Extract the (x, y) coordinate from the center of the cell holding the provided text.  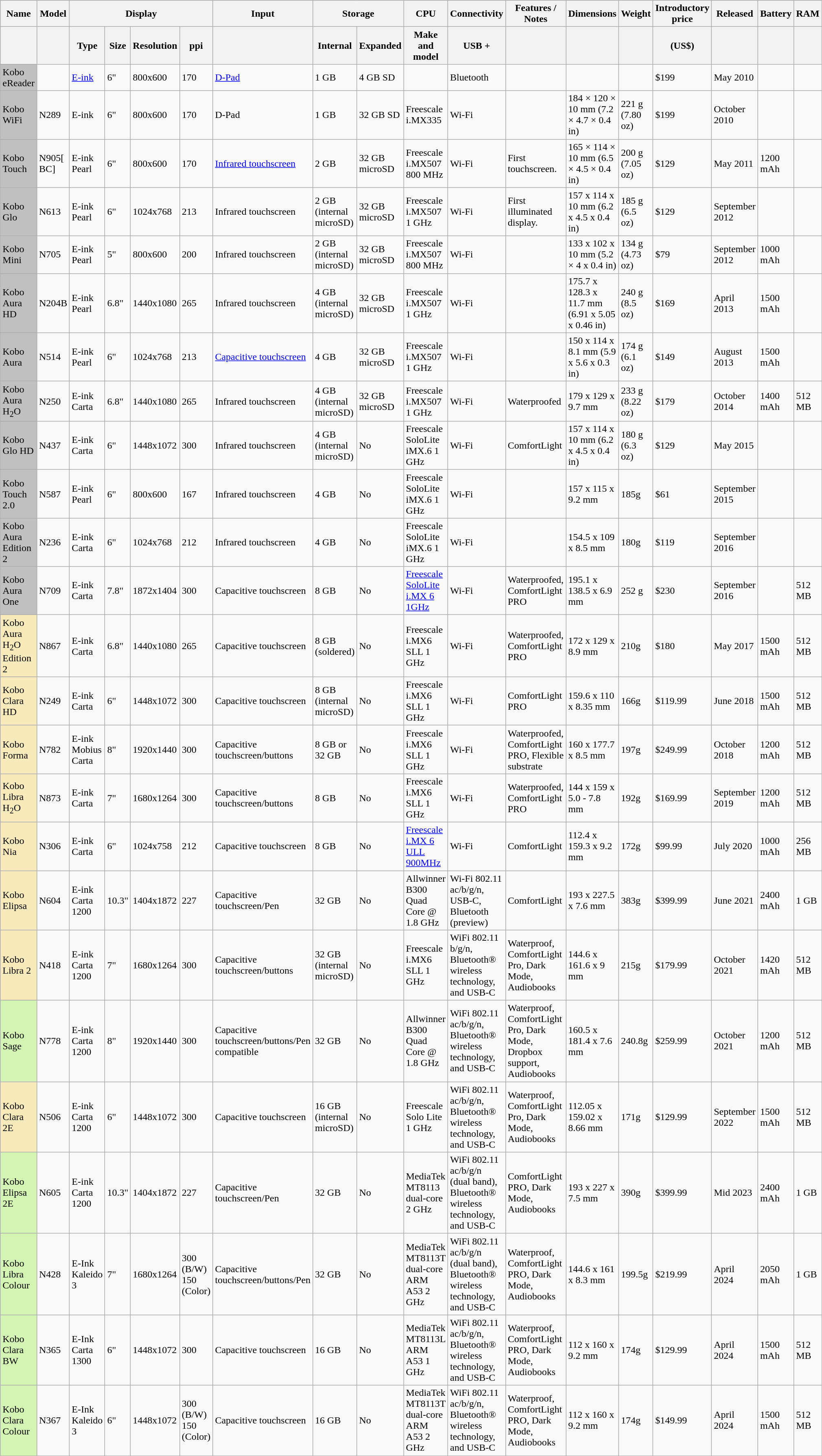
Input (263, 14)
233 g (8.22 oz) (636, 401)
Kobo Aura H2O Edition 2 (19, 646)
193 x 227.5 x 7.6 mm (592, 900)
185g (636, 494)
N613 (53, 211)
200 g (7.05 oz) (636, 163)
112.05 x 159.02 x 8.66 mm (592, 1117)
June 2018 (735, 701)
N250 (53, 401)
$79 (682, 255)
Mid 2023 (735, 1193)
16 GB (internal microSD) (335, 1117)
Kobo Aura One (19, 591)
133 x 102 x 10 mm (5.2 × 4 x 0.4 in) (592, 255)
174 g (6.1 oz) (636, 357)
Waterproofed, ComfortLight PRO (536, 798)
N587 (53, 494)
$119 (682, 543)
September 2015 (735, 494)
8 GB (soldered) (335, 646)
Resolution (155, 46)
Released (735, 14)
$61 (682, 494)
Kobo Aura (19, 357)
32 GB (internal microSD) (335, 966)
N514 (53, 357)
Wi-Fi 802.11 ac/b/g/n, USB-C, Bluetooth (preview) (477, 900)
Name (19, 14)
192g (636, 798)
240.8g (636, 1041)
Connectivity (477, 14)
383g (636, 900)
$249.99 (682, 749)
200 (196, 255)
Expanded (380, 46)
2 GB (335, 163)
$149.99 (682, 1420)
165 × 114 × 10 mm (6.5 × 4.5 × 0.4 in) (592, 163)
Kobo Aura Edition 2 (19, 543)
N604 (53, 900)
195.1 x 138.5 x 6.9 mm (592, 591)
5" (118, 255)
May 2011 (735, 163)
167 (196, 494)
Kobo Clara BW (19, 1350)
Kobo Libra H2O (19, 798)
$179 (682, 401)
159.6 x 110 x 8.35 mm (592, 701)
USB + (477, 46)
Kobo Mini (19, 255)
172g (636, 846)
Kobo Libra Colour (19, 1274)
Kobo Elipsa 2E (19, 1193)
Kobo Clara Colour (19, 1420)
N306 (53, 846)
199.5g (636, 1274)
210g (636, 646)
Bluetooth (477, 77)
Kobo Touch 2.0 (19, 494)
$259.99 (682, 1041)
160 x 177.7 x 8.5 mm (592, 749)
144.6 x 161 x 8.3 mm (592, 1274)
7.8" (118, 591)
WiFi 802.11 b/g/n, Bluetooth® wireless technology, and USB-C (477, 966)
Freescale i.MX335 (426, 115)
May 2017 (735, 646)
179 x 129 x 9.7 mm (592, 401)
RAM (808, 14)
Capacitive touchscreen/buttons/Pen compatible (263, 1041)
E-ink Mobius Carta (87, 749)
Introductory price (682, 14)
Type (87, 46)
150 x 114 x 8.1 mm (5.9 x 5.6 x 0.3 in) (592, 357)
Features / Notes (536, 14)
October 2018 (735, 749)
144 x 159 x 5.0 - 7.8 mm (592, 798)
1872x1404 (155, 591)
June 2021 (735, 900)
180g (636, 543)
252 g (636, 591)
Kobo Nia (19, 846)
$99.99 (682, 846)
Make and model (426, 46)
4 GB SD (380, 77)
May 2010 (735, 77)
MediaTek MT8113L ARM A53 1 GHz (426, 1350)
N204B (53, 303)
N506 (53, 1117)
(US$) (682, 46)
144.6 x 161.6 x 9 mm (592, 966)
175.7 x 128.3 x 11.7 mm (6.91 x 5.05 x 0.46 in) (592, 303)
185 g (6.5 oz) (636, 211)
172 x 129 x 8.9 mm (592, 646)
N367 (53, 1420)
8 GB or 32 GB (335, 749)
N437 (53, 446)
MediaTek MT8113 dual-core 2 GHz (426, 1193)
Kobo Aura H2O (19, 401)
N418 (53, 966)
$219.99 (682, 1274)
N782 (53, 749)
Size (118, 46)
Waterproof, ComfortLight Pro, Dark Mode, Dropbox support, Audiobooks (536, 1041)
$169 (682, 303)
ppi (196, 46)
CPU (426, 14)
390g (636, 1193)
ComfortLight PRO (536, 701)
154.5 x 109 x 8.5 mm (592, 543)
Freescale i.MX 6 ULL 900MHz (426, 846)
October 2014 (735, 401)
Kobo Aura HD (19, 303)
Capacitive touchscreen/buttons/Pen (263, 1274)
ComfortLight PRO, Dark Mode, Audiobooks (536, 1193)
1024x758 (155, 846)
$179.99 (682, 966)
134 g (4.73 oz) (636, 255)
8 GB (internal microSD) (335, 701)
N249 (53, 701)
Kobo Sage (19, 1041)
Kobo Clara 2E (19, 1117)
Kobo Elipsa (19, 900)
N873 (53, 798)
Display (141, 14)
September 2022 (735, 1117)
First touchscreen. (536, 163)
Kobo Glo HD (19, 446)
E-Ink Carta 1300 (87, 1350)
September 2019 (735, 798)
N709 (53, 591)
N236 (53, 543)
N605 (53, 1193)
Freescale Solo Lite 1 GHz (426, 1117)
Kobo Clara HD (19, 701)
July 2020 (735, 846)
N867 (53, 646)
256 MB (808, 846)
Storage (358, 14)
Model (53, 14)
157 x 115 x 9.2 mm (592, 494)
2050 mAh (776, 1274)
300 (B/W)150 (Color) (196, 1274)
First illuminated display. (536, 211)
N289 (53, 115)
112.4 x 159.3 x 9.2 mm (592, 846)
221 g (7.80 oz) (636, 115)
$169.99 (682, 798)
166g (636, 701)
Freescale SoloLite i.MX 6 1GHz (426, 591)
215g (636, 966)
Kobo WiFi (19, 115)
Kobo eReader (19, 77)
193 x 227 x 7.5 mm (592, 1193)
1420 mAh (776, 966)
Waterproofed, ComfortLight PRO, Flexible substrate (536, 749)
Waterproofed (536, 401)
N778 (53, 1041)
Battery (776, 14)
April 2013 (735, 303)
$230 (682, 591)
Kobo Touch (19, 163)
Dimensions (592, 14)
171g (636, 1117)
May 2015 (735, 446)
240 g (8.5 oz) (636, 303)
N365 (53, 1350)
180 g (6.3 oz) (636, 446)
300 (B/W) 150 (Color) (196, 1420)
N905[ BC] (53, 163)
$119.99 (682, 701)
Kobo Libra 2 (19, 966)
197g (636, 749)
Internal (335, 46)
Weight (636, 14)
184 × 120 × 10 mm (7.2 × 4.7 × 0.4 in) (592, 115)
1400 mAh (776, 401)
N705 (53, 255)
$180 (682, 646)
Kobo Glo (19, 211)
Kobo Forma (19, 749)
32 GB SD (380, 115)
$149 (682, 357)
160.5 x 181.4 x 7.6 mm (592, 1041)
August 2013 (735, 357)
October 2010 (735, 115)
N428 (53, 1274)
